Identify which cell holds the provided text, then report its (x, y) central coordinate. 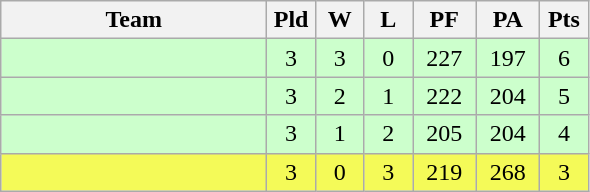
268 (508, 172)
197 (508, 58)
5 (564, 96)
PA (508, 20)
Team (134, 20)
4 (564, 134)
PF (444, 20)
227 (444, 58)
6 (564, 58)
Pld (292, 20)
219 (444, 172)
L (388, 20)
W (340, 20)
222 (444, 96)
205 (444, 134)
Pts (564, 20)
